Identify which cell holds the provided text, then report its (x, y) central coordinate. 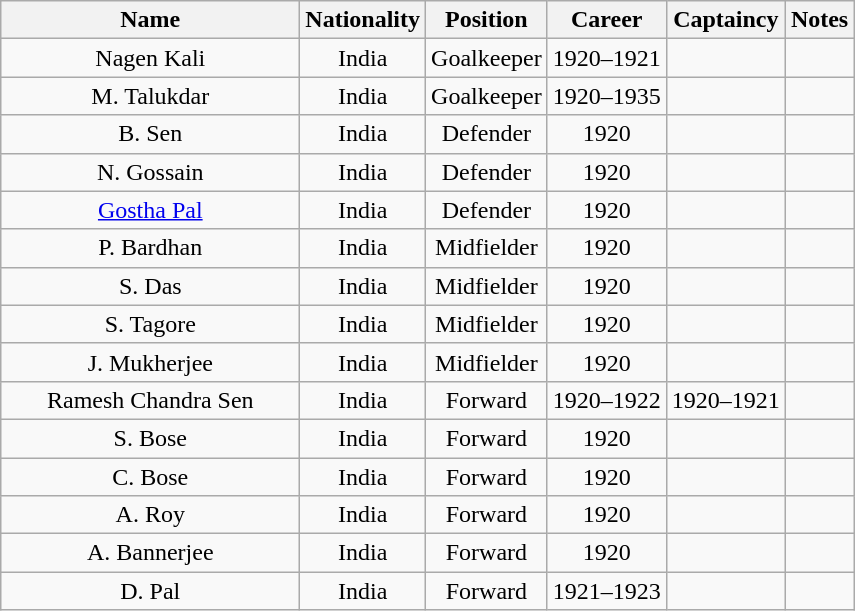
Nationality (363, 20)
Ramesh Chandra Sen (150, 400)
A. Roy (150, 515)
S. Bose (150, 438)
P. Bardhan (150, 248)
Nagen Kali (150, 58)
Position (487, 20)
Notes (819, 20)
N. Gossain (150, 172)
J. Mukherjee (150, 362)
S. Das (150, 286)
B. Sen (150, 134)
C. Bose (150, 477)
Name (150, 20)
1921–1923 (606, 591)
S. Tagore (150, 324)
1920–1935 (606, 96)
Career (606, 20)
Captaincy (726, 20)
D. Pal (150, 591)
1920–1922 (606, 400)
Gostha Pal (150, 210)
M. Talukdar (150, 96)
A. Bannerjee (150, 553)
